Extract the [X, Y] coordinate from the center of the cell holding the provided text.  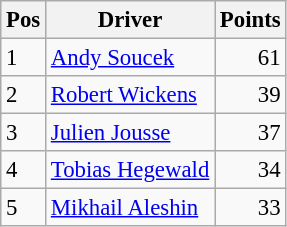
5 [24, 208]
1 [24, 58]
4 [24, 170]
Pos [24, 20]
Driver [130, 20]
61 [250, 58]
34 [250, 170]
33 [250, 208]
Mikhail Aleshin [130, 208]
Robert Wickens [130, 95]
Andy Soucek [130, 58]
37 [250, 133]
39 [250, 95]
2 [24, 95]
3 [24, 133]
Julien Jousse [130, 133]
Points [250, 20]
Tobias Hegewald [130, 170]
